Identify which cell holds the provided text, then report its (X, Y) central coordinate. 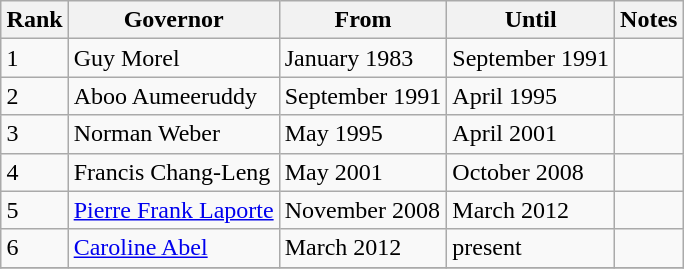
Aboo Aumeeruddy (174, 96)
November 2008 (363, 210)
5 (34, 210)
1 (34, 58)
Pierre Frank Laporte (174, 210)
From (363, 20)
Rank (34, 20)
3 (34, 134)
present (531, 248)
4 (34, 172)
Francis Chang-Leng (174, 172)
Notes (649, 20)
April 1995 (531, 96)
Until (531, 20)
October 2008 (531, 172)
April 2001 (531, 134)
6 (34, 248)
Caroline Abel (174, 248)
January 1983 (363, 58)
2 (34, 96)
Guy Morel (174, 58)
Norman Weber (174, 134)
May 1995 (363, 134)
Governor (174, 20)
May 2001 (363, 172)
